Extract the (X, Y) coordinate from the center of the cell holding the provided text.  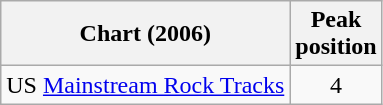
US Mainstream Rock Tracks (146, 85)
Chart (2006) (146, 34)
4 (336, 85)
Peakposition (336, 34)
